Return the (x, y) coordinate for the center point of the cell that contains the specified text.  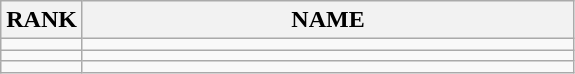
NAME (328, 20)
RANK (42, 20)
